Scan for the cell matching the given text and deliver its (x, y) coordinate at center. 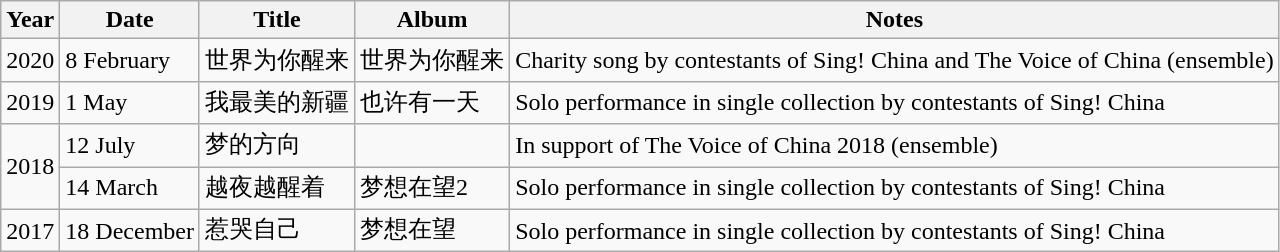
惹哭自己 (276, 230)
2019 (30, 102)
8 February (130, 60)
也许有一天 (432, 102)
Title (276, 20)
1 May (130, 102)
梦想在望 (432, 230)
梦的方向 (276, 146)
14 March (130, 188)
Charity song by contestants of Sing! China and The Voice of China (ensemble) (895, 60)
2018 (30, 166)
Date (130, 20)
Year (30, 20)
2020 (30, 60)
18 December (130, 230)
越夜越醒着 (276, 188)
我最美的新疆 (276, 102)
In support of The Voice of China 2018 (ensemble) (895, 146)
梦想在望2 (432, 188)
Notes (895, 20)
2017 (30, 230)
12 July (130, 146)
Album (432, 20)
